Return the [X, Y] coordinate for the center point of the cell that contains the specified text.  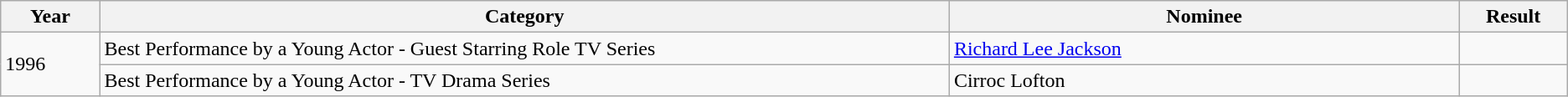
Nominee [1204, 17]
Result [1513, 17]
Year [50, 17]
Cirroc Lofton [1204, 80]
Richard Lee Jackson [1204, 48]
Category [524, 17]
Best Performance by a Young Actor - Guest Starring Role TV Series [524, 48]
Best Performance by a Young Actor - TV Drama Series [524, 80]
1996 [50, 64]
